Extract the (x, y) coordinate from the center of the cell holding the provided text.  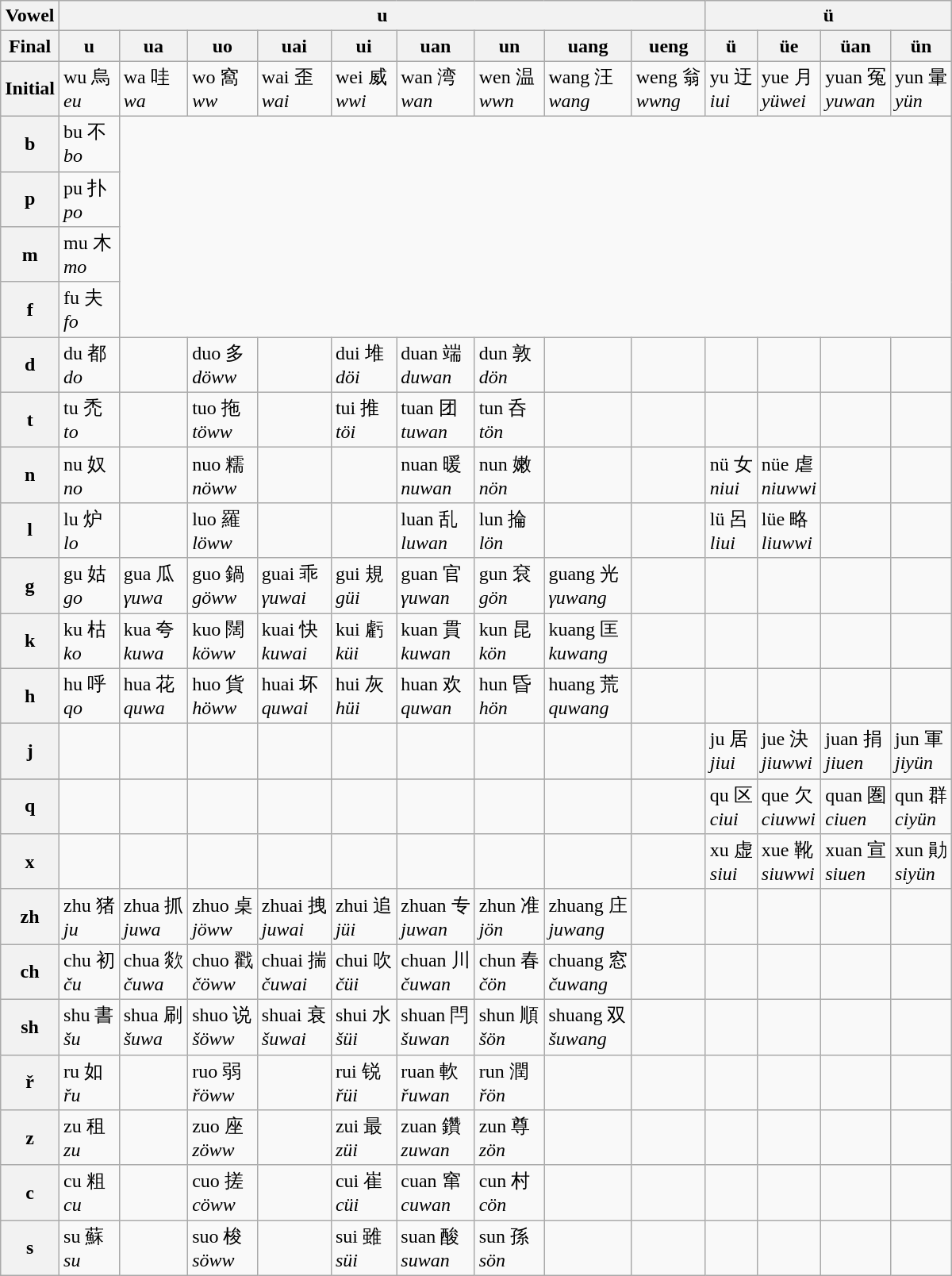
wei 威wwi (363, 89)
chuo 戳čöww (223, 972)
du 都do (90, 365)
c (30, 1193)
xu 虚siui (731, 862)
xun 勛siyün (920, 862)
uo (223, 46)
hua 花quwa (153, 696)
shu 書šu (90, 1027)
ř (30, 1082)
ruan 軟řuwan (436, 1082)
wa 哇wa (153, 89)
shui 水šüi (363, 1027)
bu 不bo (90, 144)
gun 袞gön (509, 586)
que 欠ciuwwi (789, 806)
luo 羅löww (223, 530)
uan (436, 46)
xuan 宣siuen (856, 862)
lu 炉lo (90, 530)
Vowel (30, 16)
wo 窩ww (223, 89)
chuang 窓čuwang (588, 972)
chun 春čön (509, 972)
cuo 搓cöww (223, 1193)
t (30, 420)
gua 瓜γuwa (153, 586)
k (30, 640)
sun 孫sön (509, 1248)
chua 欻čuwa (153, 972)
g (30, 586)
jue 決jiuwwi (789, 751)
cun 村cön (509, 1193)
huan 欢quwan (436, 696)
zu 租zu (90, 1138)
cuan 窜cuwan (436, 1193)
lüe 略liuwwi (789, 530)
yu 迂iui (731, 89)
ju 居jiui (731, 751)
quan 圏ciuen (856, 806)
guan 官γuwan (436, 586)
run 潤řön (509, 1082)
Final (30, 46)
f (30, 309)
zhuo 桌jöww (223, 917)
b (30, 144)
hu 呼qo (90, 696)
hui 灰hüi (363, 696)
zui 最züi (363, 1138)
huai 坏quwai (294, 696)
un (509, 46)
ueng (668, 46)
xue 靴siuwwi (789, 862)
m (30, 255)
mu 木mo (90, 255)
guang 光γuwang (588, 586)
duo 多döww (223, 365)
juan 捐jiuen (856, 751)
wan 湾wan (436, 89)
n (30, 475)
d (30, 365)
shun 順šön (509, 1027)
h (30, 696)
ku 枯ko (90, 640)
chu 初ču (90, 972)
üe (789, 46)
qun 群ciyün (920, 806)
shuan 閂šuwan (436, 1027)
nu 奴no (90, 475)
zhuan 专juwan (436, 917)
ua (153, 46)
z (30, 1138)
q (30, 806)
zhuang 庄juwang (588, 917)
fu 夫fo (90, 309)
nuan 暖nuwan (436, 475)
zhun 准jön (509, 917)
wen 温wwn (509, 89)
wu 烏eu (90, 89)
gu 姑go (90, 586)
tu 禿to (90, 420)
tui 推töi (363, 420)
huo 貨höww (223, 696)
kuan 貫kuwan (436, 640)
suan 酸suwan (436, 1248)
rui 锐řüi (363, 1082)
s (30, 1248)
nüe 虐niuwwi (789, 475)
j (30, 751)
zhui 追jüi (363, 917)
suo 梭söww (223, 1248)
ruo 弱řöww (223, 1082)
kua 夸kuwa (153, 640)
nü 女niui (731, 475)
weng 翁wwng (668, 89)
shua 刷šuwa (153, 1027)
lü 呂liui (731, 530)
kun 昆kön (509, 640)
kuai 快kuwai (294, 640)
gui 規güi (363, 586)
nun 嫩nön (509, 475)
guai 乖γuwai (294, 586)
ui (363, 46)
dun 敦dön (509, 365)
ch (30, 972)
cu 粗cu (90, 1193)
kuang 匡kuwang (588, 640)
tuan 团tuwan (436, 420)
p (30, 199)
ru 如řu (90, 1082)
cui 崔cüi (363, 1193)
uai (294, 46)
qu 区ciui (731, 806)
l (30, 530)
yun 暈yün (920, 89)
uang (588, 46)
chuai 揣čuwai (294, 972)
pu 扑po (90, 199)
shuo 说šöww (223, 1027)
yue 月yüwei (789, 89)
zun 尊zön (509, 1138)
lun 掄lön (509, 530)
hun 昏hön (509, 696)
x (30, 862)
tun 呑tön (509, 420)
shuai 衰šuwai (294, 1027)
jun 軍jiyün (920, 751)
tuo 拖töww (223, 420)
zh (30, 917)
kuo 闊köww (223, 640)
sh (30, 1027)
duan 端duwan (436, 365)
dui 堆döi (363, 365)
nuo 糯nöww (223, 475)
huang 荒quwang (588, 696)
ün (920, 46)
Initial (30, 89)
üan (856, 46)
zuan 鑽zuwan (436, 1138)
zhua 抓juwa (153, 917)
chui 吹čüi (363, 972)
chuan 川čuwan (436, 972)
kui 虧küi (363, 640)
guo 鍋göww (223, 586)
zhu 猪ju (90, 917)
shuang 双šuwang (588, 1027)
zhuai 拽juwai (294, 917)
su 蘇su (90, 1248)
luan 乱luwan (436, 530)
zuo 座zöww (223, 1138)
yuan 冤yuwan (856, 89)
wang 汪wang (588, 89)
sui 雖süi (363, 1248)
wai 歪wai (294, 89)
